Determine the [X, Y] coordinate at the center of the cell enclosing the given text.  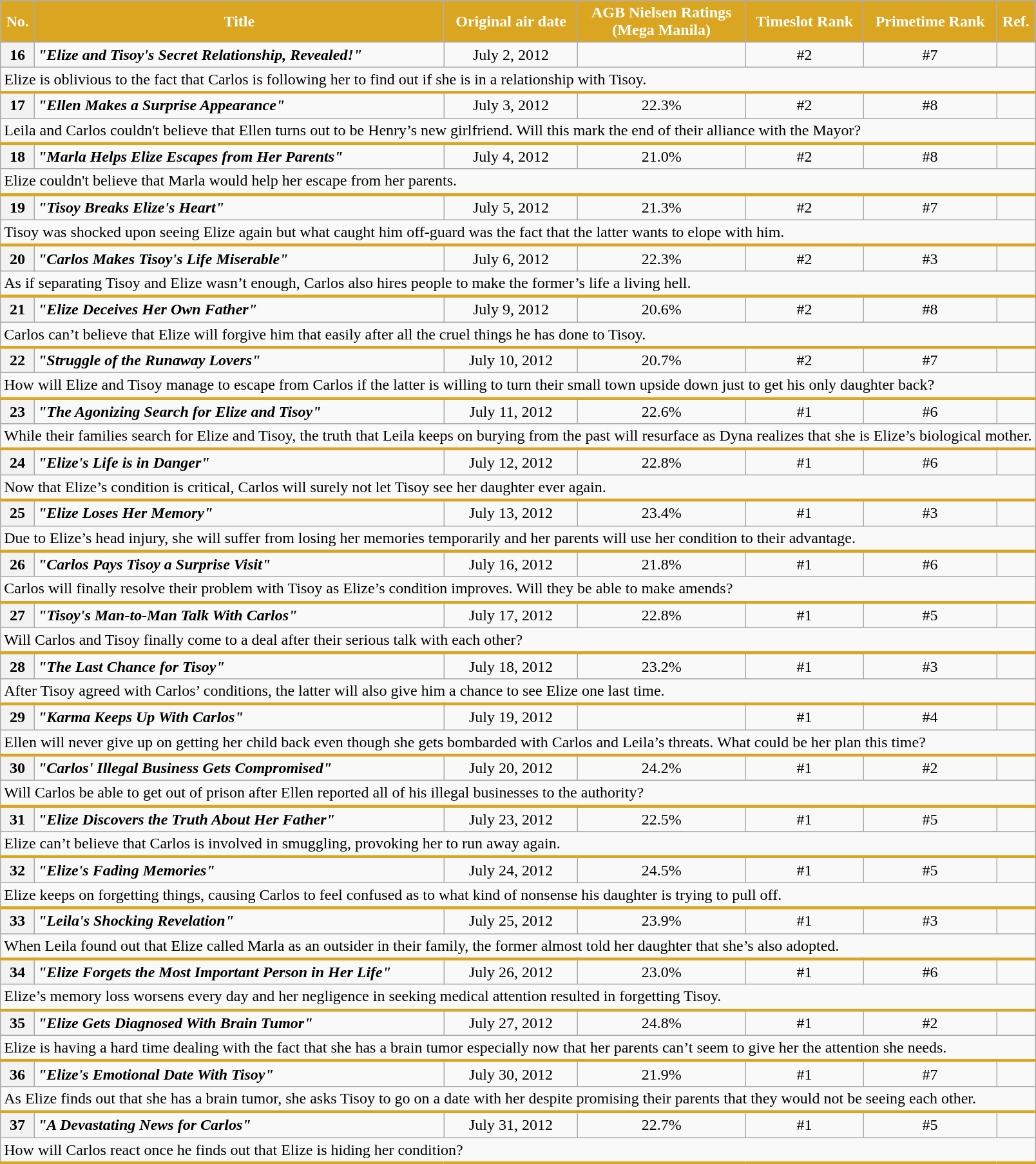
No. [18, 22]
Timeslot Rank [805, 22]
26 [18, 564]
July 18, 2012 [511, 666]
31 [18, 819]
After Tisoy agreed with Carlos’ conditions, the latter will also give him a chance to see Elize one last time. [518, 691]
July 9, 2012 [511, 309]
29 [18, 717]
As if separating Tisoy and Elize wasn’t enough, Carlos also hires people to make the former’s life a living hell. [518, 283]
22 [18, 360]
July 13, 2012 [511, 513]
AGB Nielsen Ratings(Mega Manila) [662, 22]
Ellen will never give up on getting her child back even though she gets bombarded with Carlos and Leila’s threats. What could be her plan this time? [518, 742]
July 5, 2012 [511, 207]
"Elize Gets Diagnosed With Brain Tumor" [239, 1023]
July 19, 2012 [511, 717]
33 [18, 921]
Will Carlos and Tisoy finally come to a deal after their serious talk with each other? [518, 640]
"Elize Forgets the Most Important Person in Her Life" [239, 972]
"Karma Keeps Up With Carlos" [239, 717]
July 4, 2012 [511, 157]
20 [18, 258]
Elize keeps on forgetting things, causing Carlos to feel confused as to what kind of nonsense his daughter is trying to pull off. [518, 895]
24 [18, 462]
17 [18, 105]
22.6% [662, 411]
16 [18, 55]
21.9% [662, 1074]
23.2% [662, 666]
"The Last Chance for Tisoy" [239, 666]
30 [18, 768]
July 10, 2012 [511, 360]
36 [18, 1074]
20.6% [662, 309]
"Carlos Pays Tisoy a Surprise Visit" [239, 564]
"Marla Helps Elize Escapes from Her Parents" [239, 157]
Elize is oblivious to the fact that Carlos is following her to find out if she is in a relationship with Tisoy. [518, 80]
Ref. [1017, 22]
July 11, 2012 [511, 411]
"The Agonizing Search for Elize and Tisoy" [239, 411]
35 [18, 1023]
Title [239, 22]
Carlos will finally resolve their problem with Tisoy as Elize’s condition improves. Will they be able to make amends? [518, 589]
27 [18, 615]
19 [18, 207]
July 27, 2012 [511, 1023]
23.0% [662, 972]
July 25, 2012 [511, 921]
"Leila's Shocking Revelation" [239, 921]
22.5% [662, 819]
"Elize's Fading Memories" [239, 870]
21.3% [662, 207]
Primetime Rank [930, 22]
24.5% [662, 870]
20.7% [662, 360]
July 31, 2012 [511, 1125]
"Ellen Makes a Surprise Appearance" [239, 105]
"Elize Deceives Her Own Father" [239, 309]
32 [18, 870]
34 [18, 972]
"Elize Loses Her Memory" [239, 513]
July 24, 2012 [511, 870]
Original air date [511, 22]
Now that Elize’s condition is critical, Carlos will surely not let Tisoy see her daughter ever again. [518, 488]
When Leila found out that Elize called Marla as an outsider in their family, the former almost told her daughter that she’s also adopted. [518, 946]
21 [18, 309]
22.7% [662, 1125]
23.4% [662, 513]
#4 [930, 717]
"Elize's Emotional Date With Tisoy" [239, 1074]
July 26, 2012 [511, 972]
21.8% [662, 564]
July 2, 2012 [511, 55]
"Struggle of the Runaway Lovers" [239, 360]
"Elize Discovers the Truth About Her Father" [239, 819]
18 [18, 157]
July 3, 2012 [511, 105]
Elize’s memory loss worsens every day and her negligence in seeking medical attention resulted in forgetting Tisoy. [518, 997]
24.8% [662, 1023]
Tisoy was shocked upon seeing Elize again but what caught him off-guard was the fact that the latter wants to elope with him. [518, 233]
37 [18, 1125]
"Carlos Makes Tisoy's Life Miserable" [239, 258]
Will Carlos be able to get out of prison after Ellen reported all of his illegal businesses to the authority? [518, 794]
"Elize's Life is in Danger" [239, 462]
21.0% [662, 157]
"Tisoy's Man-to-Man Talk With Carlos" [239, 615]
"A Devastating News for Carlos" [239, 1125]
Due to Elize’s head injury, she will suffer from losing her memories temporarily and her parents will use her condition to their advantage. [518, 539]
Carlos can’t believe that Elize will forgive him that easily after all the cruel things he has done to Tisoy. [518, 335]
Leila and Carlos couldn't believe that Ellen turns out to be Henry’s new girlfriend. Will this mark the end of their alliance with the Mayor? [518, 131]
"Carlos' Illegal Business Gets Compromised" [239, 768]
July 30, 2012 [511, 1074]
July 20, 2012 [511, 768]
"Elize and Tisoy's Secret Relationship, Revealed!" [239, 55]
July 23, 2012 [511, 819]
July 17, 2012 [511, 615]
25 [18, 513]
"Tisoy Breaks Elize's Heart" [239, 207]
July 12, 2012 [511, 462]
Elize can’t believe that Carlos is involved in smuggling, provoking her to run away again. [518, 844]
24.2% [662, 768]
July 6, 2012 [511, 258]
23.9% [662, 921]
Elize couldn't believe that Marla would help her escape from her parents. [518, 182]
23 [18, 411]
28 [18, 666]
How will Carlos react once he finds out that Elize is hiding her condition? [518, 1150]
July 16, 2012 [511, 564]
